Detect which cell encompasses the target text, then output its (x, y) center coordinate. 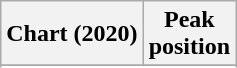
Chart (2020) (72, 34)
Peakposition (189, 34)
